Extract the (X, Y) coordinate from the center of the cell holding the provided text.  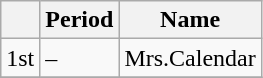
Name (190, 20)
Period (80, 20)
– (80, 58)
Mrs.Calendar (190, 58)
1st (20, 58)
